Locate the cell with the specified text and output its [x, y] center coordinate. 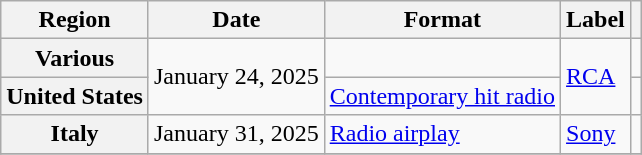
January 31, 2025 [236, 134]
Contemporary hit radio [442, 96]
Label [596, 20]
Radio airplay [442, 134]
Various [75, 58]
Date [236, 20]
Format [442, 20]
Region [75, 20]
Sony [596, 134]
January 24, 2025 [236, 77]
RCA [596, 77]
Italy [75, 134]
United States [75, 96]
